Find where the given text appears and provide that cell's center as [x, y] coordinate. 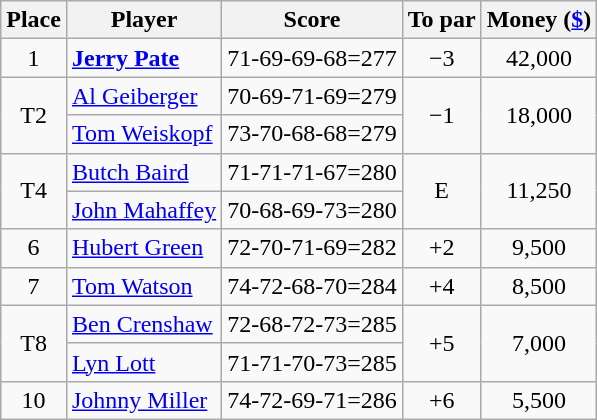
+4 [442, 286]
70-68-69-73=280 [312, 210]
Player [144, 20]
7 [34, 286]
Tom Watson [144, 286]
71-69-69-68=277 [312, 58]
10 [34, 400]
8,500 [539, 286]
42,000 [539, 58]
Tom Weiskopf [144, 134]
+2 [442, 248]
Jerry Pate [144, 58]
E [442, 191]
+6 [442, 400]
71-71-70-73=285 [312, 362]
+5 [442, 343]
−3 [442, 58]
Money ($) [539, 20]
Hubert Green [144, 248]
Lyn Lott [144, 362]
T2 [34, 115]
72-68-72-73=285 [312, 324]
Johnny Miller [144, 400]
1 [34, 58]
5,500 [539, 400]
73-70-68-68=279 [312, 134]
7,000 [539, 343]
T8 [34, 343]
Butch Baird [144, 172]
John Mahaffey [144, 210]
72-70-71-69=282 [312, 248]
74-72-69-71=286 [312, 400]
Al Geiberger [144, 96]
18,000 [539, 115]
74-72-68-70=284 [312, 286]
Ben Crenshaw [144, 324]
To par [442, 20]
11,250 [539, 191]
71-71-71-67=280 [312, 172]
T4 [34, 191]
70-69-71-69=279 [312, 96]
Place [34, 20]
Score [312, 20]
−1 [442, 115]
6 [34, 248]
9,500 [539, 248]
